Extract the [x, y] coordinate from the center of the cell holding the provided text.  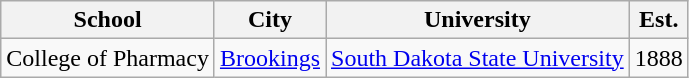
1888 [658, 58]
University [478, 20]
City [270, 20]
College of Pharmacy [108, 58]
School [108, 20]
Brookings [270, 58]
Est. [658, 20]
South Dakota State University [478, 58]
